Locate the cell with the specified text and output its (X, Y) center coordinate. 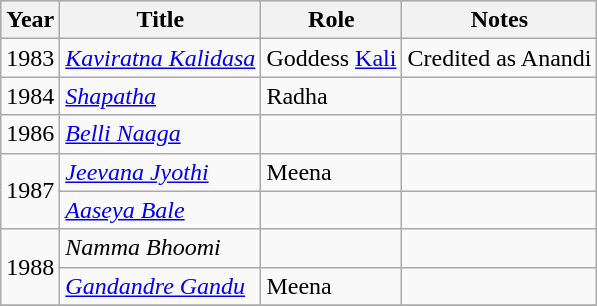
Aaseya Bale (160, 210)
Jeevana Jyothi (160, 172)
Gandandre Gandu (160, 286)
Radha (332, 96)
1988 (30, 267)
Belli Naaga (160, 134)
Notes (500, 20)
Credited as Anandi (500, 58)
1986 (30, 134)
1987 (30, 191)
Year (30, 20)
1984 (30, 96)
Shapatha (160, 96)
Role (332, 20)
Goddess Kali (332, 58)
Kaviratna Kalidasa (160, 58)
Namma Bhoomi (160, 248)
1983 (30, 58)
Title (160, 20)
